Find where the given text appears and provide that cell's center as [X, Y] coordinate. 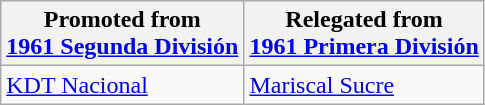
Relegated from1961 Primera División [364, 34]
Promoted from1961 Segunda División [122, 34]
KDT Nacional [122, 85]
Mariscal Sucre [364, 85]
